Extract the (x, y) coordinate from the center of the cell holding the provided text.  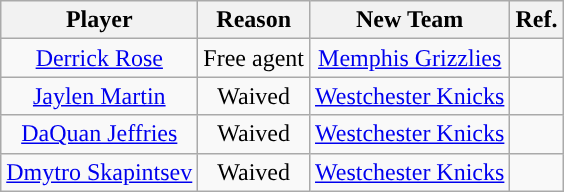
DaQuan Jeffries (100, 134)
Dmytro Skapintsev (100, 172)
Free agent (254, 58)
Jaylen Martin (100, 96)
Reason (254, 20)
New Team (409, 20)
Player (100, 20)
Ref. (536, 20)
Memphis Grizzlies (409, 58)
Derrick Rose (100, 58)
